For the text-containing cell, return its midpoint in (X, Y) coordinate format. 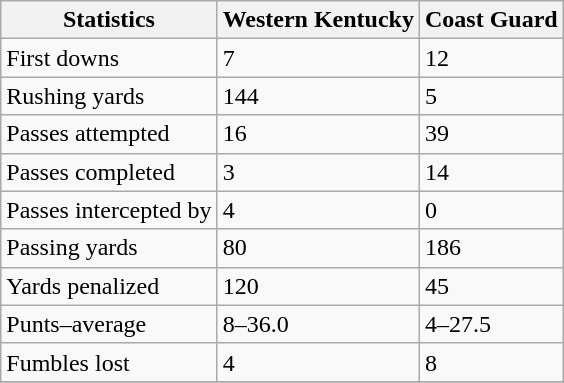
186 (491, 248)
Fumbles lost (109, 362)
120 (318, 286)
Passes intercepted by (109, 210)
3 (318, 172)
Western Kentucky (318, 20)
8–36.0 (318, 324)
Passing yards (109, 248)
8 (491, 362)
Coast Guard (491, 20)
Yards penalized (109, 286)
12 (491, 58)
7 (318, 58)
Passes completed (109, 172)
16 (318, 134)
4–27.5 (491, 324)
0 (491, 210)
Punts–average (109, 324)
144 (318, 96)
Passes attempted (109, 134)
80 (318, 248)
First downs (109, 58)
5 (491, 96)
Statistics (109, 20)
Rushing yards (109, 96)
39 (491, 134)
45 (491, 286)
14 (491, 172)
